For the text-containing cell, return its midpoint in [X, Y] coordinate format. 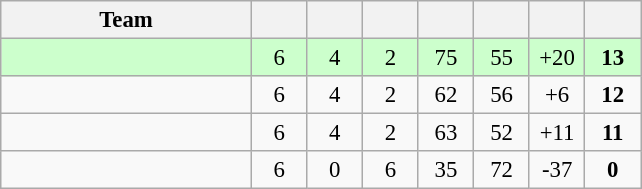
13 [613, 58]
+20 [557, 58]
63 [446, 133]
11 [613, 133]
12 [613, 95]
-37 [557, 170]
56 [502, 95]
52 [502, 133]
75 [446, 58]
55 [502, 58]
35 [446, 170]
Team [126, 20]
+6 [557, 95]
62 [446, 95]
72 [502, 170]
+11 [557, 133]
